Return (x, y) of the center of cell containing provided text 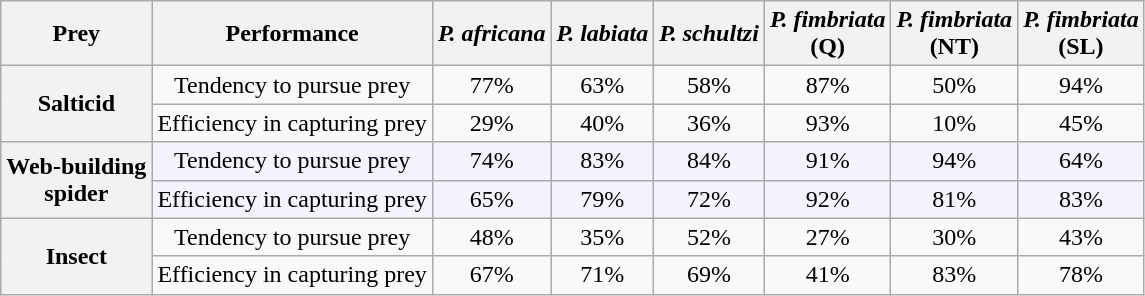
Web-buildingspider (76, 180)
71% (602, 275)
10% (954, 123)
78% (1082, 275)
63% (602, 85)
36% (710, 123)
50% (954, 85)
P. schultzi (710, 34)
84% (710, 161)
74% (492, 161)
52% (710, 237)
72% (710, 199)
43% (1082, 237)
P. fimbriata(NT) (954, 34)
35% (602, 237)
30% (954, 237)
69% (710, 275)
67% (492, 275)
93% (828, 123)
41% (828, 275)
27% (828, 237)
Prey (76, 34)
81% (954, 199)
87% (828, 85)
77% (492, 85)
40% (602, 123)
58% (710, 85)
P. labiata (602, 34)
Insect (76, 256)
65% (492, 199)
79% (602, 199)
Salticid (76, 104)
64% (1082, 161)
29% (492, 123)
Performance (292, 34)
45% (1082, 123)
48% (492, 237)
91% (828, 161)
P. fimbriata(Q) (828, 34)
92% (828, 199)
P. fimbriata(SL) (1082, 34)
P. africana (492, 34)
